Return (X, Y) of the center of cell containing provided text 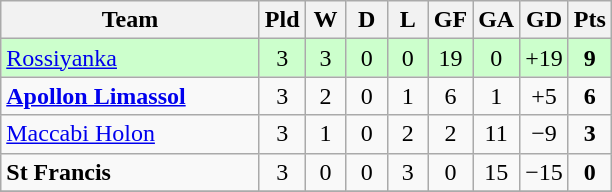
+5 (544, 96)
Rossiyanka (130, 58)
19 (450, 58)
Maccabi Holon (130, 134)
W (326, 20)
Apollon Limassol (130, 96)
+19 (544, 58)
L (408, 20)
15 (496, 172)
GD (544, 20)
9 (590, 58)
St Francis (130, 172)
11 (496, 134)
−9 (544, 134)
Pld (282, 20)
GF (450, 20)
Team (130, 20)
−15 (544, 172)
D (366, 20)
GA (496, 20)
Pts (590, 20)
